Find where the given text appears and provide that cell's center as [X, Y] coordinate. 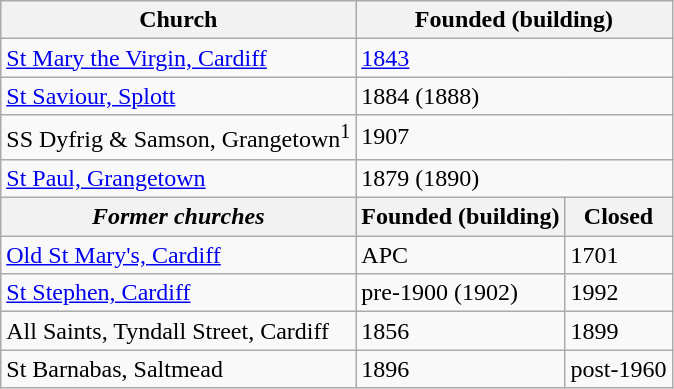
SS Dyfrig & Samson, Grangetown1 [178, 138]
1884 (1888) [514, 96]
1856 [460, 331]
Former churches [178, 217]
1879 (1890) [514, 178]
St Mary the Virgin, Cardiff [178, 58]
1843 [514, 58]
APC [460, 255]
St Barnabas, Saltmead [178, 369]
Old St Mary's, Cardiff [178, 255]
1896 [460, 369]
1907 [514, 138]
St Paul, Grangetown [178, 178]
1899 [618, 331]
Church [178, 20]
All Saints, Tyndall Street, Cardiff [178, 331]
1992 [618, 293]
post-1960 [618, 369]
St Stephen, Cardiff [178, 293]
pre-1900 (1902) [460, 293]
St Saviour, Splott [178, 96]
1701 [618, 255]
Closed [618, 217]
